From the cell containing the given text, extract its center point as (x, y) coordinate. 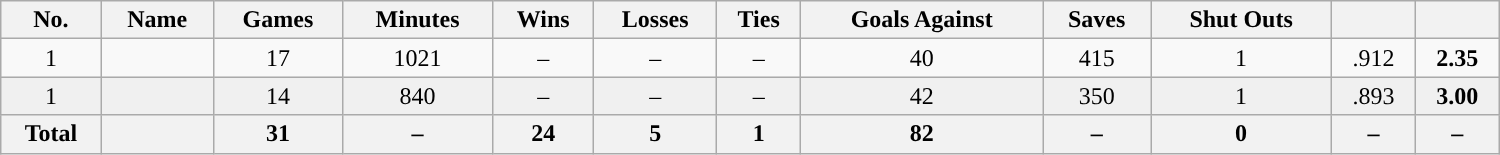
2.35 (1457, 58)
24 (544, 134)
Games (278, 20)
Total (51, 134)
31 (278, 134)
Saves (1097, 20)
5 (656, 134)
415 (1097, 58)
Name (157, 20)
Ties (759, 20)
3.00 (1457, 96)
Goals Against (922, 20)
840 (417, 96)
1021 (417, 58)
40 (922, 58)
42 (922, 96)
82 (922, 134)
Shut Outs (1242, 20)
Wins (544, 20)
.893 (1373, 96)
350 (1097, 96)
.912 (1373, 58)
0 (1242, 134)
Losses (656, 20)
Minutes (417, 20)
No. (51, 20)
14 (278, 96)
17 (278, 58)
